Provide the (x, y) coordinate of the cell's center where the given text is located.  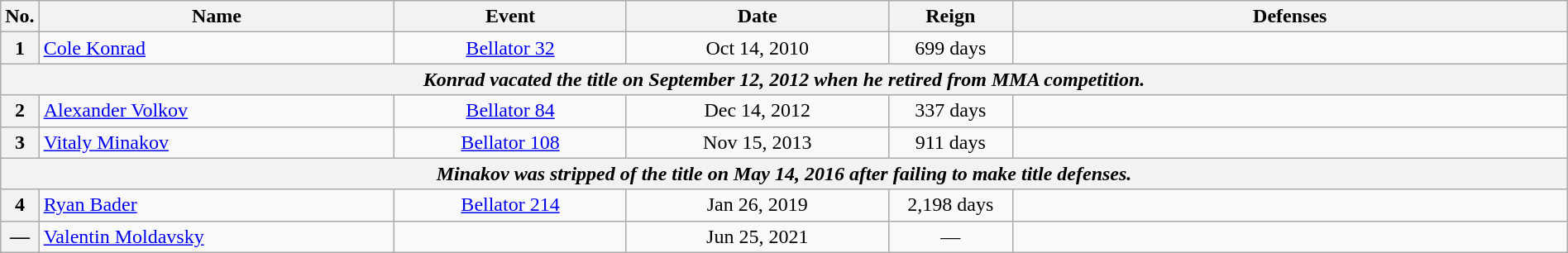
911 days (950, 142)
Alexander Volkov (217, 111)
1 (20, 48)
Event (510, 17)
Bellator 108 (510, 142)
Ryan Bader (217, 205)
Bellator 84 (510, 111)
Oct 14, 2010 (758, 48)
Valentin Moldavsky (217, 236)
Vitaly Minakov (217, 142)
2 (20, 111)
Nov 15, 2013 (758, 142)
2,198 days (950, 205)
Bellator 214 (510, 205)
Defenses (1290, 17)
Date (758, 17)
Reign (950, 17)
No. (20, 17)
Konrad vacated the title on September 12, 2012 when he retired from MMA competition. (784, 79)
Name (217, 17)
337 days (950, 111)
Bellator 32 (510, 48)
Jun 25, 2021 (758, 236)
Dec 14, 2012 (758, 111)
Jan 26, 2019 (758, 205)
699 days (950, 48)
Minakov was stripped of the title on May 14, 2016 after failing to make title defenses. (784, 174)
4 (20, 205)
3 (20, 142)
Cole Konrad (217, 48)
